Scan for the cell matching the given text and deliver its (X, Y) coordinate at center. 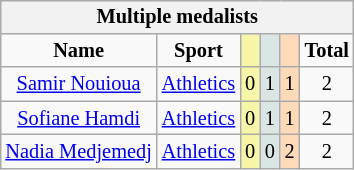
Sport (198, 51)
Samir Nouioua (78, 84)
Sofiane Hamdi (78, 118)
Nadia Medjemedj (78, 152)
Multiple medalists (176, 17)
Name (78, 51)
Total (327, 51)
